Output the (X, Y) coordinate of the center of the cell containing the given text.  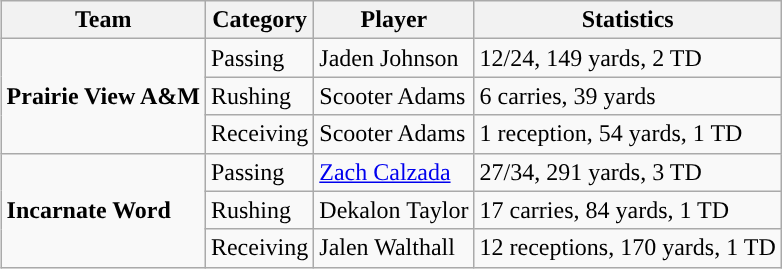
1 reception, 54 yards, 1 TD (628, 134)
12/24, 149 yards, 2 TD (628, 58)
12 receptions, 170 yards, 1 TD (628, 248)
Prairie View A&M (103, 96)
6 carries, 39 yards (628, 96)
Zach Calzada (394, 172)
Category (259, 20)
Player (394, 20)
Jalen Walthall (394, 248)
Dekalon Taylor (394, 210)
Incarnate Word (103, 210)
Team (103, 20)
17 carries, 84 yards, 1 TD (628, 210)
27/34, 291 yards, 3 TD (628, 172)
Statistics (628, 20)
Jaden Johnson (394, 58)
